Determine the [x, y] coordinate at the center of the cell enclosing the given text.  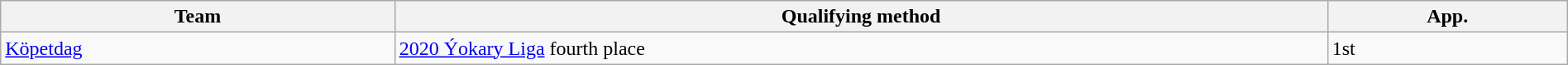
Team [198, 17]
App. [1447, 17]
2020 Ýokary Liga fourth place [861, 48]
Qualifying method [861, 17]
Köpetdag [198, 48]
1st [1447, 48]
